For the text-containing cell, return its midpoint in (x, y) coordinate format. 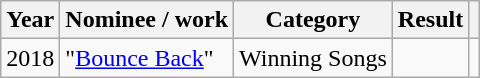
Year (30, 20)
Result (430, 20)
Nominee / work (147, 20)
Winning Songs (314, 58)
"Bounce Back" (147, 58)
Category (314, 20)
2018 (30, 58)
